Determine the [X, Y] coordinate at the center of the cell enclosing the given text.  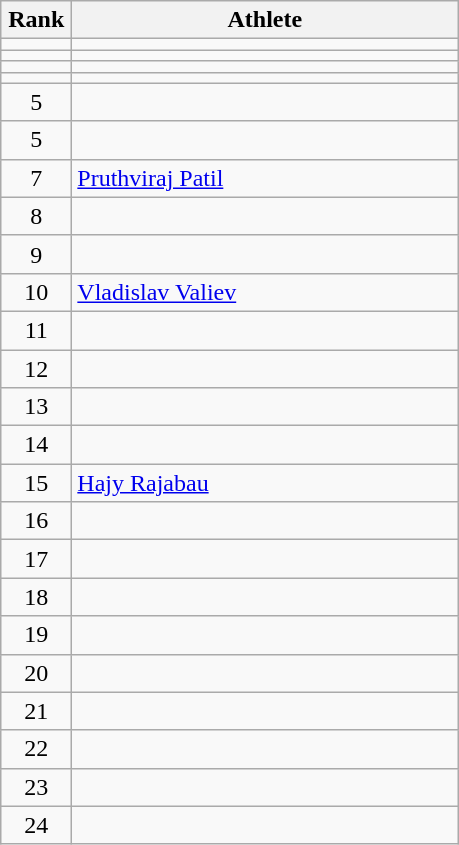
13 [36, 407]
23 [36, 787]
Vladislav Valiev [265, 292]
9 [36, 254]
7 [36, 178]
Athlete [265, 20]
14 [36, 445]
17 [36, 559]
Hajy Rajabau [265, 483]
16 [36, 521]
10 [36, 292]
24 [36, 825]
18 [36, 597]
8 [36, 216]
19 [36, 635]
12 [36, 369]
22 [36, 749]
20 [36, 673]
Rank [36, 20]
11 [36, 330]
Pruthviraj Patil [265, 178]
21 [36, 711]
15 [36, 483]
